Capture the cell that displays the provided text and extract its (x, y) central coordinate. 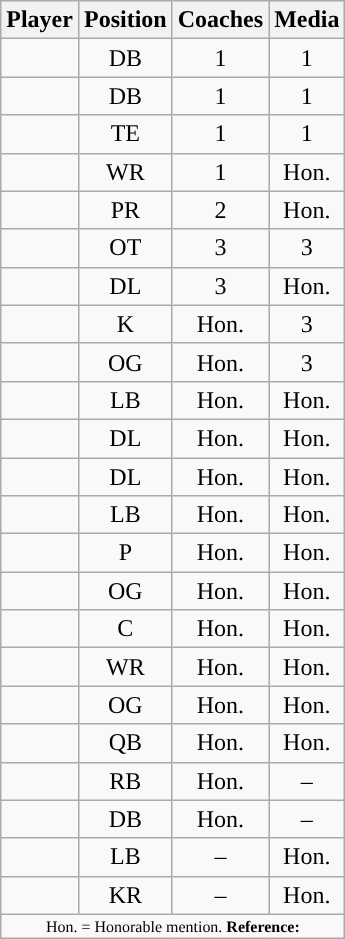
Media (307, 20)
Coaches (220, 20)
C (125, 629)
QB (125, 743)
TE (125, 134)
P (125, 553)
2 (220, 210)
PR (125, 210)
Position (125, 20)
KR (125, 895)
RB (125, 781)
Player (40, 20)
OT (125, 248)
K (125, 324)
Hon. = Honorable mention. Reference: (173, 926)
